For the text-containing cell, return its midpoint in [X, Y] coordinate format. 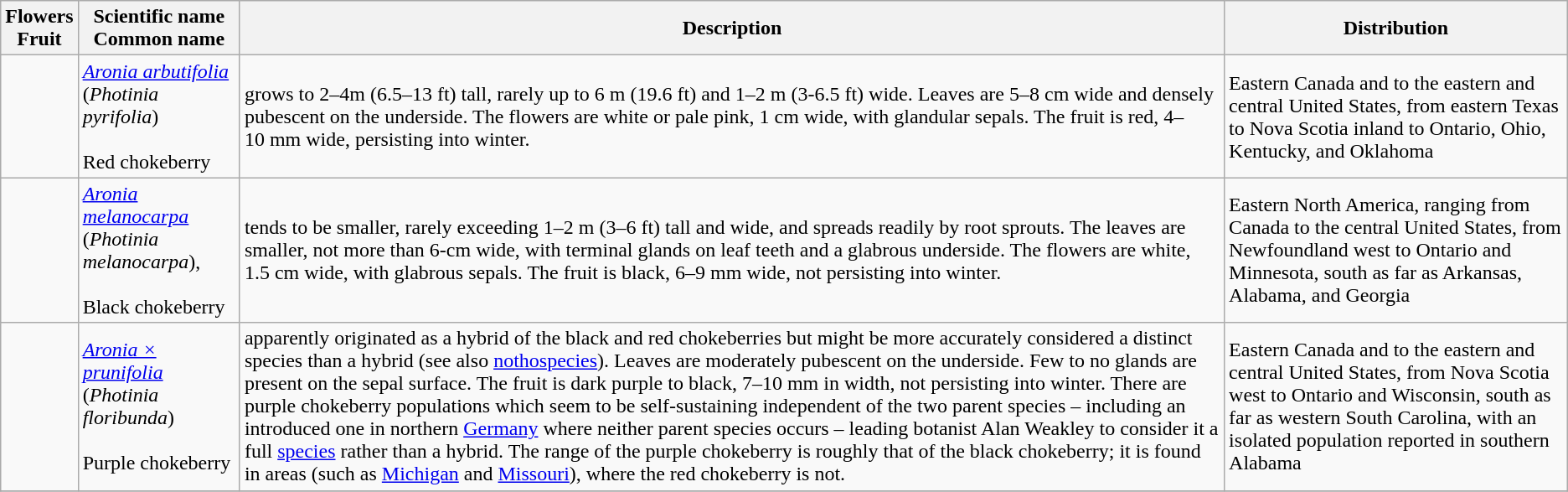
Flowers Fruit [39, 28]
Aronia arbutifolia (Photinia pyrifolia) Red chokeberry [159, 117]
Aronia melanocarpa (Photinia melanocarpa), Black chokeberry [159, 250]
Description [732, 28]
Distribution [1396, 28]
Aronia × prunifolia (Photinia floribunda) Purple chokeberry [159, 407]
Scientific name Common name [159, 28]
Eastern Canada and to the eastern and central United States, from eastern Texas to Nova Scotia inland to Ontario, Ohio, Kentucky, and Oklahoma [1396, 117]
